Return the [x, y] coordinate for the center point of the cell that contains the specified text.  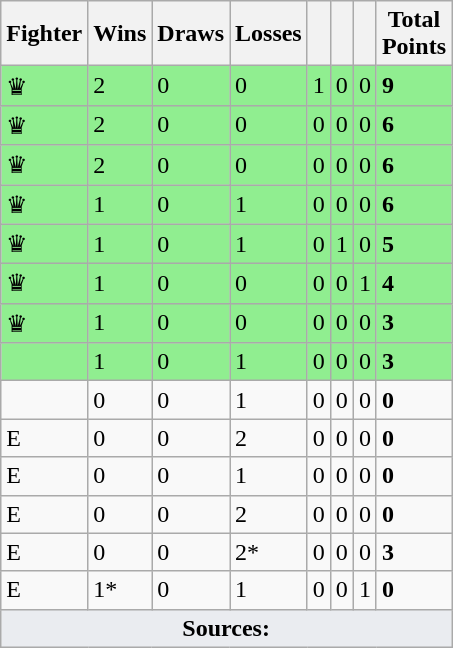
5 [414, 244]
Wins [120, 34]
Losses [269, 34]
9 [414, 86]
Total Points [414, 34]
Draws [191, 34]
1* [120, 590]
4 [414, 284]
Sources: [226, 628]
2* [269, 552]
Fighter [44, 34]
